Return the [X, Y] coordinate for the center point of the cell that contains the specified text.  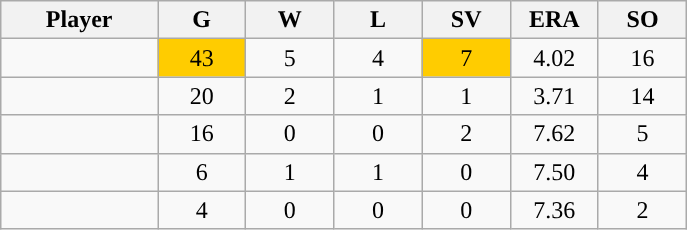
14 [642, 96]
L [378, 20]
7.62 [554, 134]
ERA [554, 20]
7.36 [554, 210]
SO [642, 20]
4.02 [554, 58]
6 [202, 172]
3.71 [554, 96]
20 [202, 96]
7.50 [554, 172]
Player [80, 20]
7 [466, 58]
43 [202, 58]
SV [466, 20]
G [202, 20]
W [290, 20]
